Capture the cell that displays the provided text and extract its (X, Y) central coordinate. 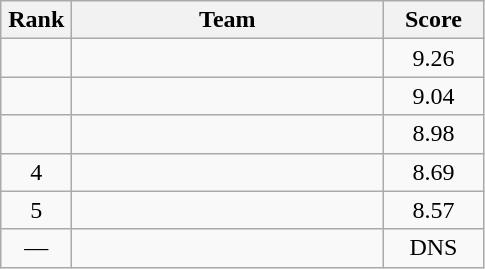
8.69 (434, 172)
DNS (434, 248)
9.04 (434, 96)
4 (36, 172)
5 (36, 210)
9.26 (434, 58)
Score (434, 20)
— (36, 248)
8.57 (434, 210)
Team (228, 20)
8.98 (434, 134)
Rank (36, 20)
